For the text-containing cell, return its midpoint in (x, y) coordinate format. 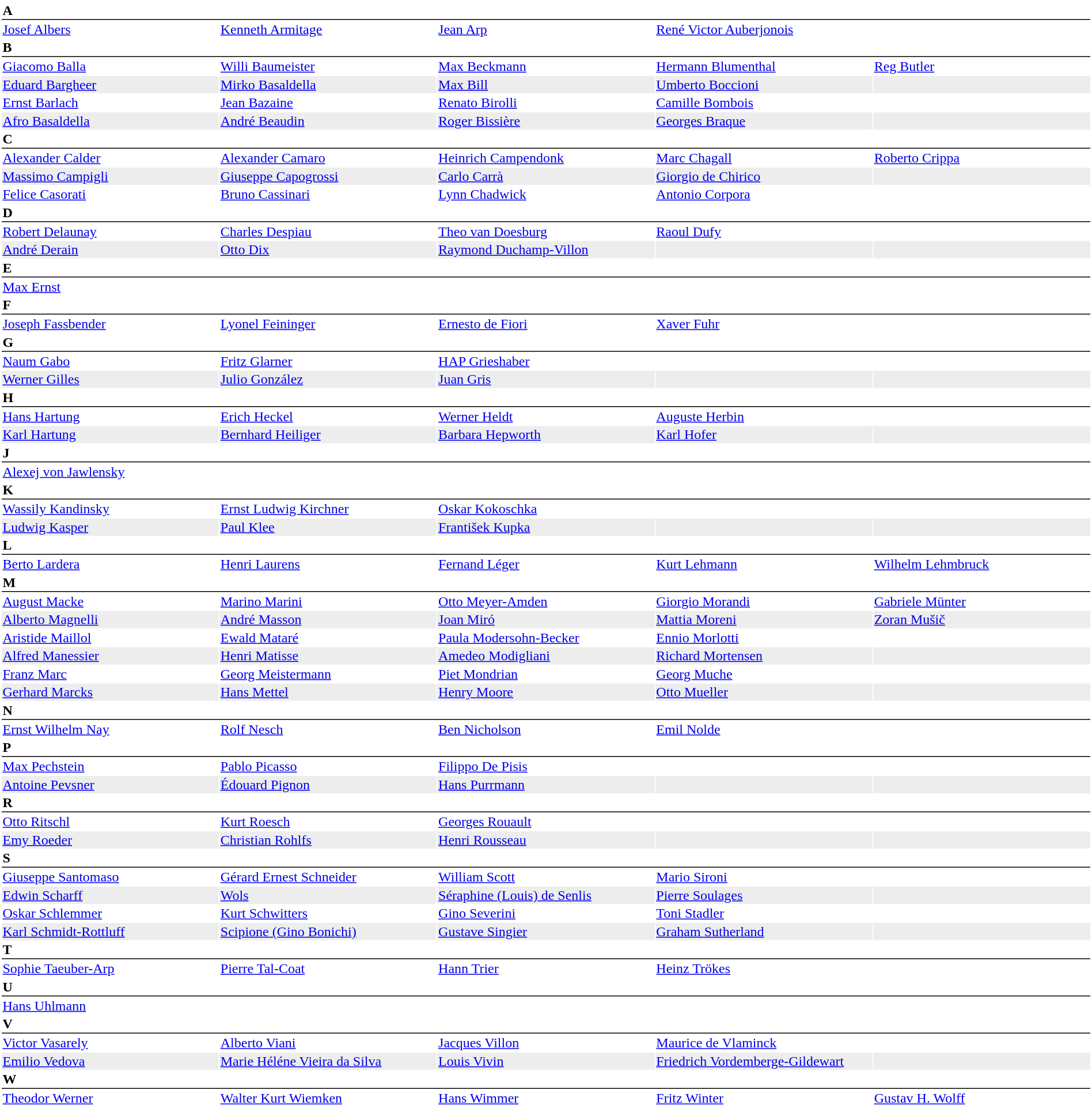
Georg Meistermann (328, 674)
Raoul Dufy (764, 232)
Wols (328, 895)
T (546, 951)
Fritz Glarner (328, 361)
Gustav H. Wolff (981, 1099)
André Derain (111, 249)
Ennio Morlotti (764, 638)
Otto Mueller (764, 692)
Toni Stadler (764, 913)
Karl Hartung (111, 435)
Ewald Mataré (328, 638)
Jean Bazaine (328, 103)
Filippo De Pisis (546, 767)
Richard Mortensen (764, 656)
Hans Hartung (111, 417)
William Scott (546, 877)
Antonio Corpora (764, 194)
Gino Severini (546, 913)
Robert Delaunay (111, 232)
Alexander Calder (111, 158)
Kurt Schwitters (328, 913)
S (546, 858)
Heinz Trökes (764, 968)
Zoran Mušič (981, 619)
Victor Vasarely (111, 1043)
Georg Muche (764, 674)
Afro Basaldella (111, 121)
V (546, 1024)
Mario Sironi (764, 877)
C (546, 139)
André Masson (328, 619)
Theodor Werner (111, 1099)
Paul Klee (328, 527)
René Victor Auberjonois (764, 29)
Edwin Scharff (111, 895)
Joan Miró (546, 619)
André Beaudin (328, 121)
Henri Matisse (328, 656)
Marie Héléne Vieira da Silva (328, 1061)
Xaver Fuhr (764, 324)
Umberto Boccioni (764, 85)
Emy Roeder (111, 840)
Berto Lardera (111, 564)
Amedeo Modigliani (546, 656)
Max Beckmann (546, 66)
Max Pechstein (111, 767)
Henry Moore (546, 692)
Eduard Bargheer (111, 85)
Gérard Ernest Schneider (328, 877)
Séraphine (Louis) de Senlis (546, 895)
Bernhard Heiliger (328, 435)
Oskar Schlemmer (111, 913)
Karl Hofer (764, 435)
Marc Chagall (764, 158)
Alberto Viani (328, 1043)
W (546, 1080)
Christian Rohlfs (328, 840)
Otto Meyer-Amden (546, 601)
Mattia Moreni (764, 619)
Ben Nicholson (546, 729)
Ernst Wilhelm Nay (111, 729)
Ernst Ludwig Kirchner (328, 509)
Hermann Blumenthal (764, 66)
Gerhard Marcks (111, 692)
Pablo Picasso (328, 767)
Felice Casorati (111, 194)
J (546, 453)
Otto Ritschl (111, 822)
Emil Nolde (764, 729)
Kurt Lehmann (764, 564)
Ludwig Kasper (111, 527)
Hans Wimmer (546, 1099)
Camille Bombois (764, 103)
Lyonel Feininger (328, 324)
August Macke (111, 601)
Carlo Carrà (546, 176)
Max Ernst (111, 287)
Alfred Manessier (111, 656)
Aristide Maillol (111, 638)
Louis Vivin (546, 1061)
Roger Bissière (546, 121)
Jacques Villon (546, 1043)
K (546, 491)
Piet Mondrian (546, 674)
B (546, 48)
Giorgio de Chirico (764, 176)
Werner Heldt (546, 417)
Auguste Herbin (764, 417)
HAP Grieshaber (546, 361)
Fernand Léger (546, 564)
Wassily Kandinsky (111, 509)
Naum Gabo (111, 361)
Giuseppe Santomaso (111, 877)
Rolf Nesch (328, 729)
Barbara Hepworth (546, 435)
D (546, 213)
Alexander Camaro (328, 158)
F (546, 305)
Maurice de Vlaminck (764, 1043)
Josef Albers (111, 29)
Paula Modersohn-Becker (546, 638)
Reg Butler (981, 66)
Henri Laurens (328, 564)
Hans Mettel (328, 692)
Scipione (Gino Bonichi) (328, 932)
Theo van Doesburg (546, 232)
Georges Rouault (546, 822)
Otto Dix (328, 249)
Hann Trier (546, 968)
Pierre Soulages (764, 895)
Hans Uhlmann (111, 1006)
Fritz Winter (764, 1099)
Ernst Barlach (111, 103)
Kurt Roesch (328, 822)
Giacomo Balla (111, 66)
H (546, 398)
Graham Sutherland (764, 932)
Lynn Chadwick (546, 194)
Gabriele Münter (981, 601)
Friedrich Vordemberge-Gildewart (764, 1061)
Alberto Magnelli (111, 619)
Pierre Tal-Coat (328, 968)
A (546, 11)
Jean Arp (546, 29)
František Kupka (546, 527)
Édouard Pignon (328, 785)
Emilio Vedova (111, 1061)
Kenneth Armitage (328, 29)
U (546, 987)
Juan Gris (546, 380)
Georges Braque (764, 121)
Erich Heckel (328, 417)
Sophie Taeuber-Arp (111, 968)
Joseph Fassbender (111, 324)
Ernesto de Fiori (546, 324)
E (546, 268)
N (546, 711)
Franz Marc (111, 674)
Mirko Basaldella (328, 85)
P (546, 748)
Marino Marini (328, 601)
Gustave Singier (546, 932)
L (546, 546)
Werner Gilles (111, 380)
Henri Rousseau (546, 840)
Massimo Campigli (111, 176)
Hans Purrmann (546, 785)
Alexej von Jawlensky (111, 472)
G (546, 343)
Antoine Pevsner (111, 785)
Bruno Cassinari (328, 194)
Karl Schmidt-Rottluff (111, 932)
Wilhelm Lehmbruck (981, 564)
Giuseppe Capogrossi (328, 176)
Max Bill (546, 85)
Renato Birolli (546, 103)
Raymond Duchamp-Villon (546, 249)
Heinrich Campendonk (546, 158)
Walter Kurt Wiemken (328, 1099)
Giorgio Morandi (764, 601)
Charles Despiau (328, 232)
R (546, 803)
M (546, 583)
Julio González (328, 380)
Roberto Crippa (981, 158)
Oskar Kokoschka (546, 509)
Willi Baumeister (328, 66)
